Detect which cell encompasses the target text, then output its (x, y) center coordinate. 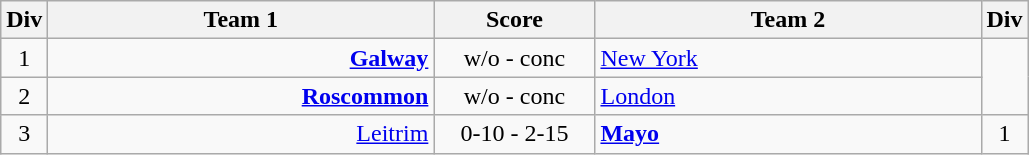
Roscommon (241, 96)
London (788, 96)
Galway (241, 58)
Team 1 (241, 20)
Mayo (788, 134)
0-10 - 2-15 (514, 134)
2 (24, 96)
3 (24, 134)
Score (514, 20)
Leitrim (241, 134)
Team 2 (788, 20)
New York (788, 58)
